Identify which cell holds the provided text, then report its [x, y] central coordinate. 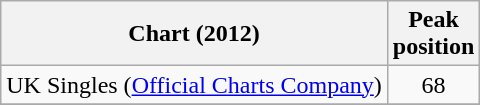
Peakposition [433, 34]
68 [433, 85]
Chart (2012) [194, 34]
UK Singles (Official Charts Company) [194, 85]
